Capture the cell that displays the provided text and extract its (x, y) central coordinate. 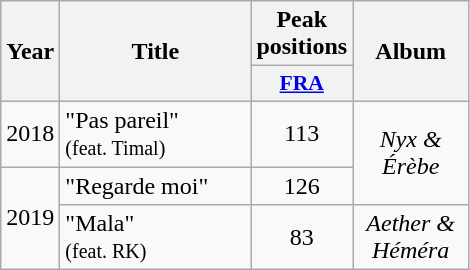
Peak positions (302, 34)
Album (411, 52)
126 (302, 185)
Aether & Héméra (411, 238)
2019 (30, 218)
Title (156, 52)
"Regarde moi" (156, 185)
Nyx & Érèbe (411, 152)
83 (302, 238)
113 (302, 134)
Year (30, 52)
2018 (30, 134)
"Mala"(feat. RK) (156, 238)
"Pas pareil"(feat. Timal) (156, 134)
FRA (302, 84)
